Capture the cell that displays the provided text and extract its (x, y) central coordinate. 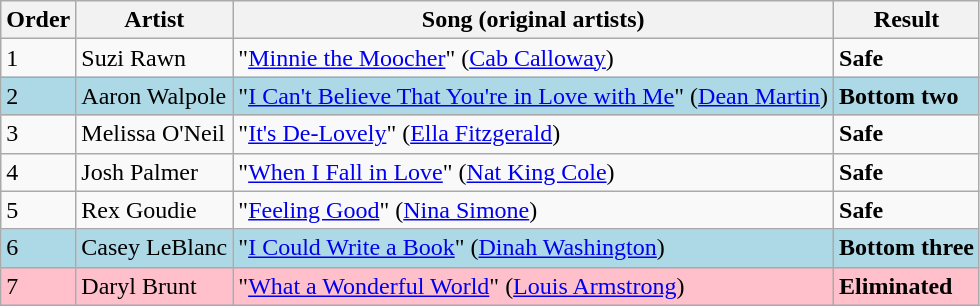
"What a Wonderful World" (Louis Armstrong) (534, 286)
Bottom two (907, 96)
Josh Palmer (154, 172)
"When I Fall in Love" (Nat King Cole) (534, 172)
2 (38, 96)
Eliminated (907, 286)
"I Can't Believe That You're in Love with Me" (Dean Martin) (534, 96)
Casey LeBlanc (154, 248)
"Minnie the Moocher" (Cab Calloway) (534, 58)
Melissa O'Neil (154, 134)
Daryl Brunt (154, 286)
Aaron Walpole (154, 96)
"It's De-Lovely" (Ella Fitzgerald) (534, 134)
4 (38, 172)
Rex Goudie (154, 210)
7 (38, 286)
3 (38, 134)
5 (38, 210)
Bottom three (907, 248)
"I Could Write a Book" (Dinah Washington) (534, 248)
Artist (154, 20)
Suzi Rawn (154, 58)
"Feeling Good" (Nina Simone) (534, 210)
Result (907, 20)
Order (38, 20)
1 (38, 58)
6 (38, 248)
Song (original artists) (534, 20)
